Extract the (x, y) coordinate from the center of the cell holding the provided text.  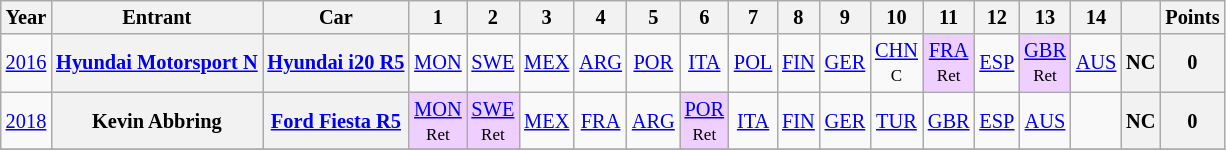
2 (494, 17)
MONRet (438, 121)
4 (600, 17)
9 (845, 17)
CHNC (896, 63)
Year (26, 17)
Ford Fiesta R5 (336, 121)
FRARet (949, 63)
MON (438, 63)
2018 (26, 121)
SWERet (494, 121)
2016 (26, 63)
10 (896, 17)
SWE (494, 63)
PORRet (704, 121)
Points (1192, 17)
Car (336, 17)
11 (949, 17)
GBRRet (1045, 63)
Entrant (156, 17)
5 (654, 17)
3 (546, 17)
12 (996, 17)
GBR (949, 121)
TUR (896, 121)
7 (753, 17)
14 (1096, 17)
FRA (600, 121)
8 (798, 17)
6 (704, 17)
Kevin Abbring (156, 121)
13 (1045, 17)
POL (753, 63)
Hyundai i20 R5 (336, 63)
POR (654, 63)
Hyundai Motorsport N (156, 63)
1 (438, 17)
